Detect which cell encompasses the target text, then output its (X, Y) center coordinate. 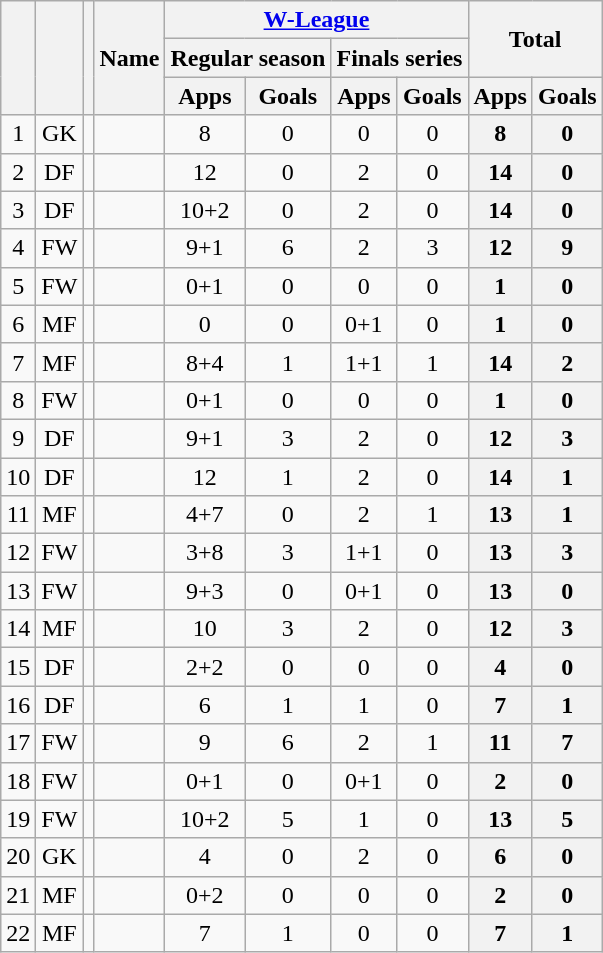
22 (18, 933)
19 (18, 819)
Finals series (400, 58)
15 (18, 667)
W-League (316, 20)
Total (535, 39)
16 (18, 705)
8+4 (205, 362)
20 (18, 857)
4+7 (205, 515)
17 (18, 743)
2+2 (205, 667)
9+3 (205, 591)
0+2 (205, 895)
Name (130, 58)
21 (18, 895)
3+8 (205, 553)
Regular season (248, 58)
18 (18, 781)
